For the text-containing cell, return its midpoint in (x, y) coordinate format. 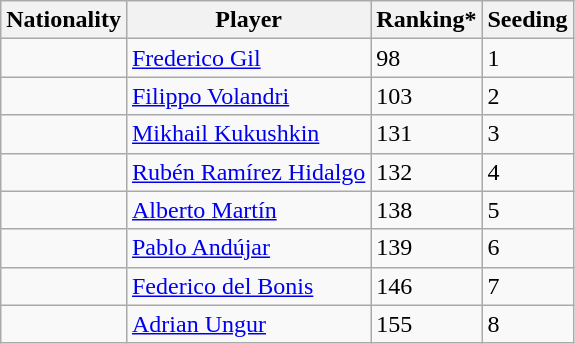
Ranking* (426, 20)
5 (528, 210)
146 (426, 286)
Nationality (64, 20)
98 (426, 58)
131 (426, 134)
138 (426, 210)
Mikhail Kukushkin (248, 134)
Rubén Ramírez Hidalgo (248, 172)
1 (528, 58)
Alberto Martín (248, 210)
4 (528, 172)
2 (528, 96)
7 (528, 286)
Seeding (528, 20)
6 (528, 248)
132 (426, 172)
3 (528, 134)
Adrian Ungur (248, 324)
Federico del Bonis (248, 286)
Filippo Volandri (248, 96)
Player (248, 20)
155 (426, 324)
139 (426, 248)
8 (528, 324)
Frederico Gil (248, 58)
103 (426, 96)
Pablo Andújar (248, 248)
